Return the [X, Y] coordinate for the center point of the cell that contains the specified text.  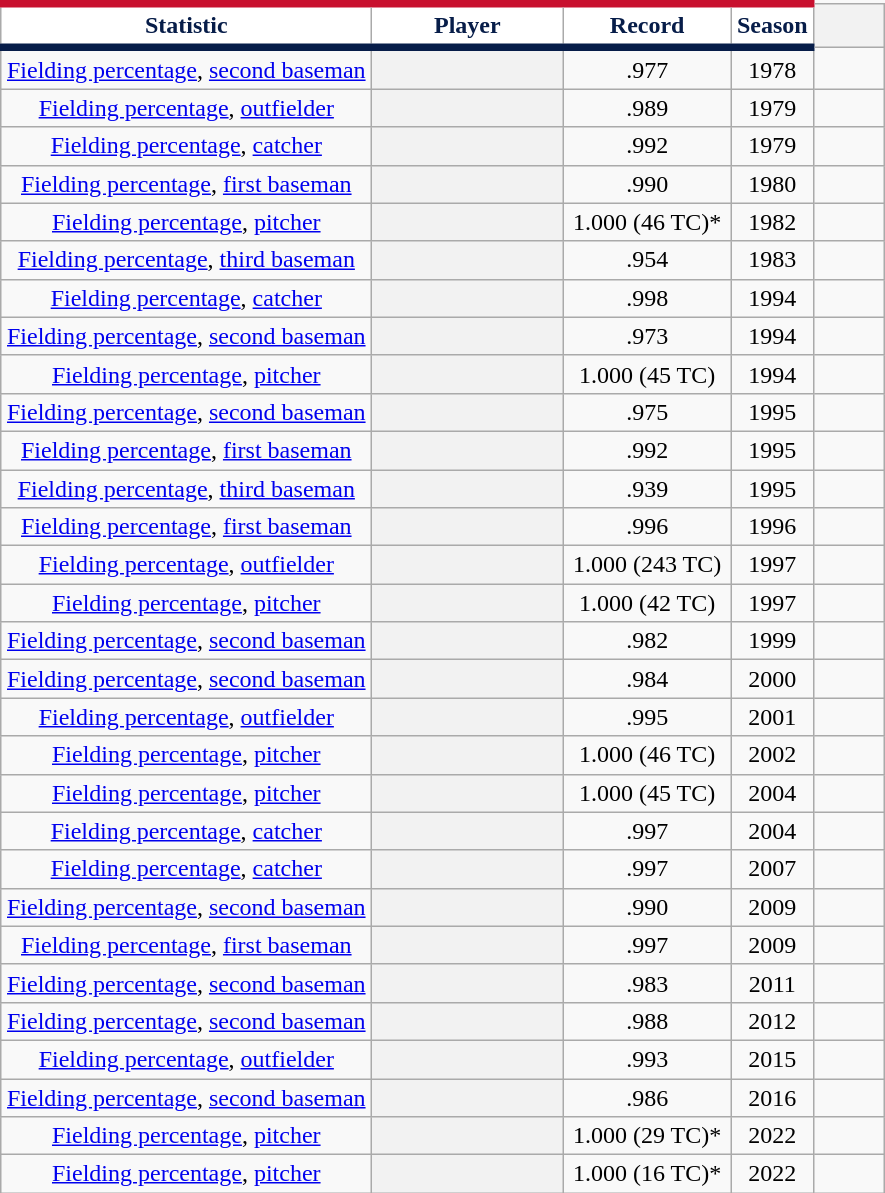
.982 [648, 641]
2007 [772, 869]
.996 [648, 527]
2002 [772, 755]
1.000 (16 TC)* [648, 1174]
Statistic [186, 26]
.939 [648, 489]
1980 [772, 184]
2000 [772, 679]
1982 [772, 222]
1.000 (42 TC) [648, 603]
.983 [648, 983]
1983 [772, 260]
.977 [648, 68]
.973 [648, 336]
.995 [648, 717]
1.000 (243 TC) [648, 565]
.954 [648, 260]
.989 [648, 108]
1978 [772, 68]
.986 [648, 1097]
2015 [772, 1059]
2011 [772, 983]
1999 [772, 641]
2012 [772, 1021]
Season [772, 26]
1.000 (46 TC) [648, 755]
1.000 (46 TC)* [648, 222]
Record [648, 26]
1.000 (29 TC)* [648, 1136]
Player [468, 26]
2016 [772, 1097]
2001 [772, 717]
.988 [648, 1021]
.998 [648, 298]
.993 [648, 1059]
.975 [648, 412]
1996 [772, 527]
.984 [648, 679]
